Identify which cell holds the provided text, then report its (X, Y) central coordinate. 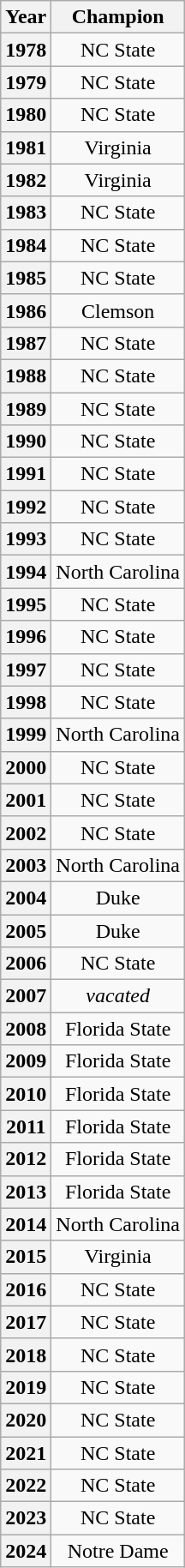
1980 (26, 115)
1999 (26, 735)
2005 (26, 930)
Champion (118, 17)
1988 (26, 375)
1991 (26, 474)
1978 (26, 50)
2015 (26, 1257)
2006 (26, 964)
1981 (26, 147)
2017 (26, 1322)
1998 (26, 702)
vacated (118, 996)
1997 (26, 670)
1982 (26, 180)
2003 (26, 865)
1985 (26, 278)
2010 (26, 1094)
2009 (26, 1061)
2004 (26, 898)
2021 (26, 1453)
2002 (26, 832)
1983 (26, 213)
1992 (26, 507)
2013 (26, 1192)
1994 (26, 572)
2000 (26, 767)
2019 (26, 1387)
1995 (26, 604)
1996 (26, 637)
2016 (26, 1289)
Year (26, 17)
2011 (26, 1126)
2022 (26, 1486)
1979 (26, 82)
1984 (26, 245)
2020 (26, 1420)
1987 (26, 343)
Clemson (118, 310)
1990 (26, 442)
2012 (26, 1159)
2007 (26, 996)
2024 (26, 1551)
2014 (26, 1224)
Notre Dame (118, 1551)
1986 (26, 310)
1989 (26, 409)
2001 (26, 800)
2018 (26, 1355)
2008 (26, 1029)
2023 (26, 1518)
1993 (26, 539)
